Output the (x, y) coordinate of the center of the cell containing the given text.  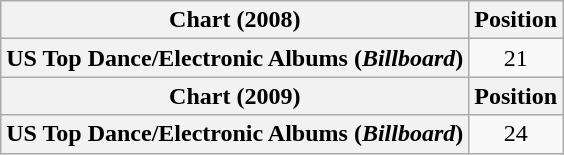
Chart (2008) (235, 20)
21 (516, 58)
24 (516, 134)
Chart (2009) (235, 96)
